Identify which cell holds the provided text, then report its (X, Y) central coordinate. 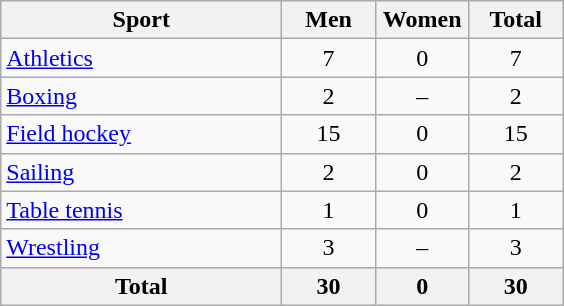
Men (329, 20)
Wrestling (142, 248)
Women (422, 20)
Table tennis (142, 210)
Boxing (142, 96)
Sailing (142, 172)
Field hockey (142, 134)
Sport (142, 20)
Athletics (142, 58)
